Return the [x, y] coordinate for the center point of the cell that contains the specified text.  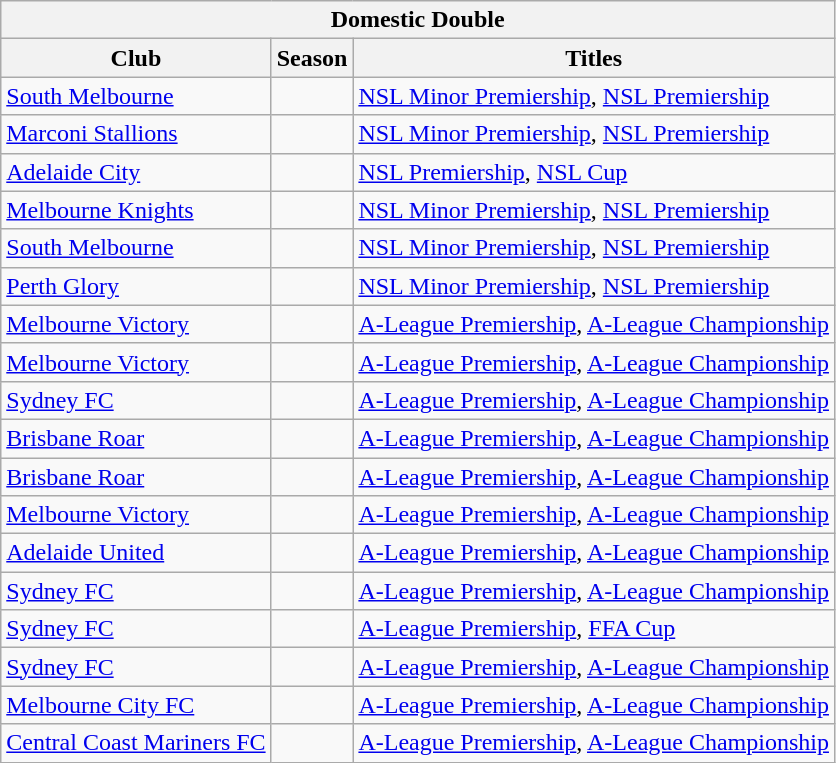
Perth Glory [136, 286]
Melbourne City FC [136, 705]
Club [136, 58]
A-League Premiership, FFA Cup [594, 629]
Adelaide City [136, 172]
Central Coast Mariners FC [136, 743]
Season [312, 58]
Marconi Stallions [136, 134]
Adelaide United [136, 553]
NSL Premiership, NSL Cup [594, 172]
Domestic Double [418, 20]
Melbourne Knights [136, 210]
Titles [594, 58]
